Identify which cell holds the provided text, then report its (X, Y) central coordinate. 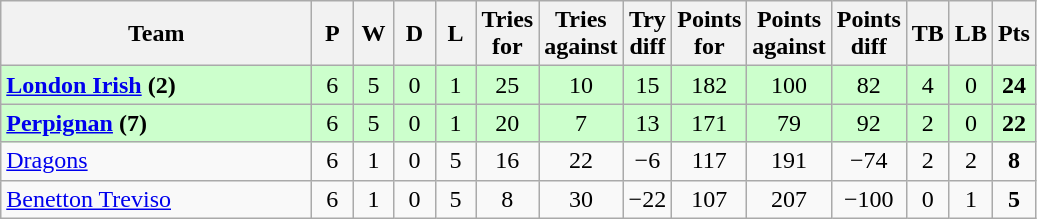
Tries for (508, 34)
−74 (868, 161)
25 (508, 85)
Try diff (648, 34)
Points against (789, 34)
Points diff (868, 34)
L (456, 34)
Team (156, 34)
TB (928, 34)
Tries against (581, 34)
7 (581, 123)
−22 (648, 199)
London Irish (2) (156, 85)
Dragons (156, 161)
13 (648, 123)
W (374, 34)
171 (710, 123)
191 (789, 161)
79 (789, 123)
−6 (648, 161)
10 (581, 85)
Benetton Treviso (156, 199)
30 (581, 199)
92 (868, 123)
100 (789, 85)
−100 (868, 199)
Perpignan (7) (156, 123)
182 (710, 85)
D (414, 34)
LB (970, 34)
Points for (710, 34)
16 (508, 161)
15 (648, 85)
82 (868, 85)
207 (789, 199)
Pts (1014, 34)
P (332, 34)
20 (508, 123)
24 (1014, 85)
107 (710, 199)
117 (710, 161)
4 (928, 85)
